Determine the [x, y] coordinate at the center of the cell enclosing the given text.  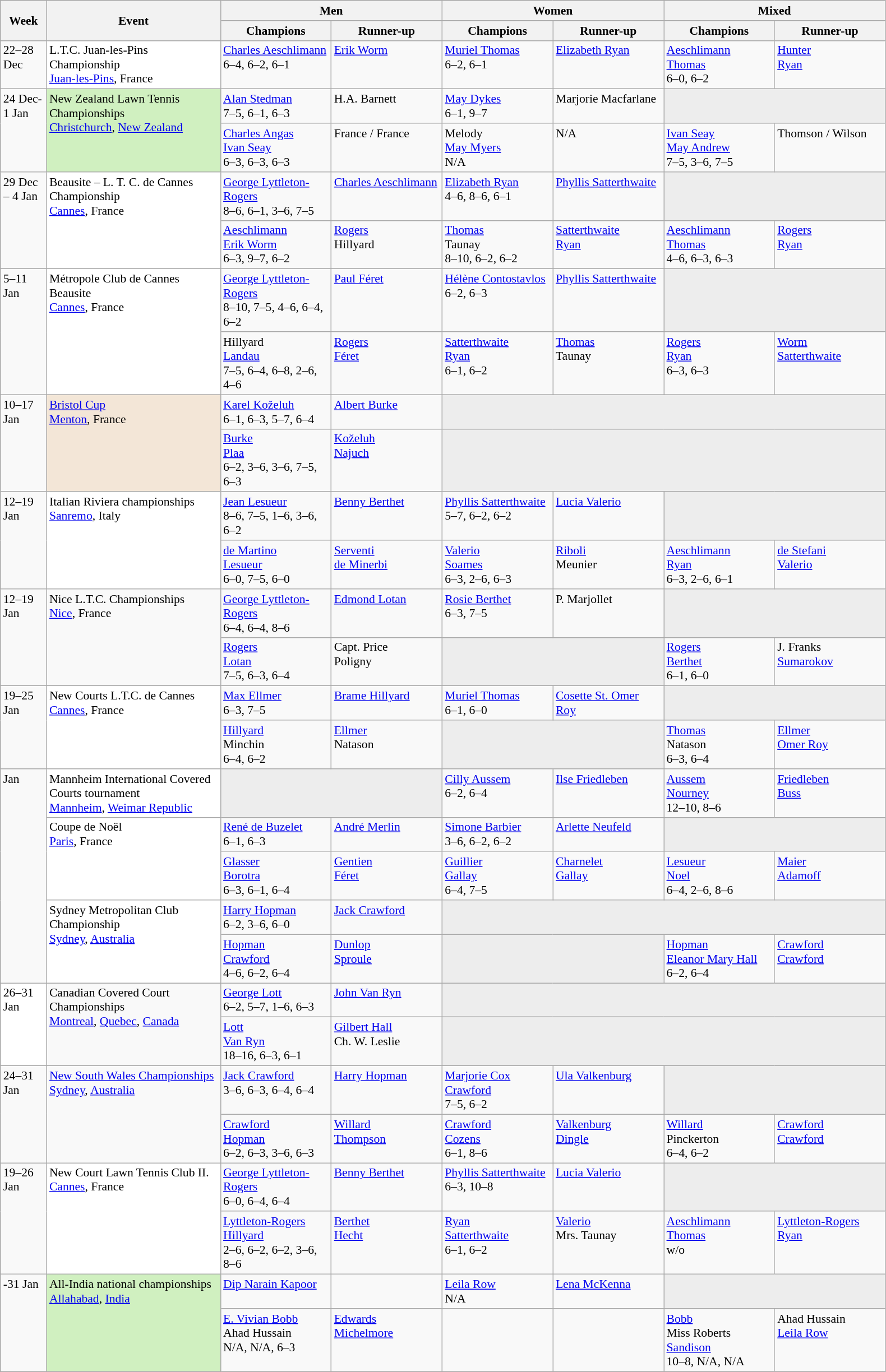
George Lyttleton-Rogers6–4, 6–4, 8–6 [276, 613]
24 Dec-1 Jan [24, 131]
Burke Plaa6–2, 3–6, 3–6, 7–5, 6–3 [276, 460]
Marjorie Cox Crawford7–5, 6–2 [497, 1091]
Jan [24, 876]
Crawford Cozens6–1, 8–6 [497, 1139]
N/A [608, 148]
J. Franks Sumarokov [830, 661]
Friedleben Buss [830, 794]
Serventi de Minerbi [387, 565]
George Lyttleton-Rogers8–10, 7–5, 4–6, 6–4, 6–2 [276, 300]
Rosie Berthet6–3, 7–5 [497, 613]
Canadian Covered Court ChampionshipsMontreal, Quebec, Canada [133, 1025]
Elizabeth Ryan4–6, 8–6, 6–1 [497, 196]
Leila RowN/A [497, 1291]
Aeschlimann Ryan6–3, 2–6, 6–1 [719, 565]
Cilly Aussem6–2, 6–4 [497, 794]
Rogers Hillyard [387, 244]
Brame Hillyard [387, 703]
Men [331, 11]
Thomas Taunay [608, 363]
André Merlin [387, 834]
Paul Féret [387, 300]
Karel Koželuh6–1, 6–3, 5–7, 6–4 [276, 411]
L.T.C. Juan-les-Pins ChampionshipJuan-les-Pins, France [133, 65]
Hunter Ryan [830, 65]
19–26 Jan [24, 1218]
Willard Pinckerton6–4, 6–2 [719, 1139]
Valerio Mrs. Taunay [608, 1243]
Thomas Natason6–3, 6–4 [719, 744]
Week [24, 20]
Aussem Nourney12–10, 8–6 [719, 794]
Bobb Miss Roberts Sandison10–8, N/A, N/A [719, 1340]
Lyttleton-Rogers Hillyard2–6, 6–2, 6–2, 3–6, 8–6 [276, 1243]
Italian Riviera championshipsSanremo, Italy [133, 540]
Aeschlimann Erik Worm6–3, 9–7, 6–2 [276, 244]
George Lyttleton-Rogers8–6, 6–1, 3–6, 7–5 [276, 196]
Nice L.T.C. ChampionshipsNice, France [133, 638]
Edwards Michelmore [387, 1340]
Jack Crawford3–6, 6–3, 6–4, 6–4 [276, 1091]
All-India national championshipsAllahabad, India [133, 1323]
Hillyard Minchin6–4, 6–2 [276, 744]
Worm Satterthwaite [830, 363]
Bristol CupMenton, France [133, 443]
19–25 Jan [24, 727]
29 Dec – 4 Jan [24, 221]
John Van Ryn [387, 1000]
Melody May MyersN/A [497, 148]
Koželuh Najuch [387, 460]
France / France [387, 148]
Charles Aeschlimann [387, 196]
Rogers Ryan6–3, 6–3 [719, 363]
Thomas Taunay8–10, 6–2, 6–2 [497, 244]
Women [553, 11]
Muriel Thomas6–2, 6–1 [497, 65]
Ilse Friedleben [608, 794]
Hélène Contostavlos6–2, 6–3 [497, 300]
René de Buzelet6–1, 6–3 [276, 834]
Beausite – L. T. C. de Cannes ChampionshipCannes, France [133, 221]
Lyttleton-Rogers Ryan [830, 1243]
Ellmer Omer Roy [830, 744]
Lena McKenna [608, 1291]
Harry Hopman6–2, 3–6, 6–0 [276, 917]
Max Ellmer6–3, 7–5 [276, 703]
Rogers Féret [387, 363]
Alan Stedman7–5, 6–1, 6–3 [276, 106]
de Stefani Valerio [830, 565]
Ahad Hussain Leila Row [830, 1340]
26–31 Jan [24, 1025]
Valerio Soames6–3, 2–6, 6–3 [497, 565]
Riboli Meunier [608, 565]
Mannheim International Covered Courts tournamentMannheim, Weimar Republic [133, 794]
Lott Van Ryn18–16, 6–3, 6–1 [276, 1041]
Rogers Lotan7–5, 6–3, 6–4 [276, 661]
Thomson / Wilson [830, 148]
Phyllis Satterthwaite5–7, 6–2, 6–2 [497, 517]
10–17 Jan [24, 443]
Berthet Hecht [387, 1243]
P. Marjollet [608, 613]
New Courts L.T.C. de CannesCannes, France [133, 727]
Rogers Berthet6–1, 6–0 [719, 661]
Gilbert Hall Ch. W. Leslie [387, 1041]
New Zealand Lawn Tennis ChampionshipsChristchurch, New Zealand [133, 131]
Cosette St. Omer Roy [608, 703]
Coupe de NoëlParis, France [133, 859]
Marjorie Macfarlane [608, 106]
5–11 Jan [24, 332]
New South Wales ChampionshipsSydney, Australia [133, 1114]
Hopman Eleanor Mary Hall6–2, 6–4 [719, 958]
24–31 Jan [24, 1114]
George Lott6–2, 5–7, 1–6, 6–3 [276, 1000]
Ivan Seay May Andrew7–5, 3–6, 7–5 [719, 148]
Aeschlimann Thomas6–0, 6–2 [719, 65]
Gentien Féret [387, 877]
Ellmer Natason [387, 744]
Charnelet Gallay [608, 877]
Valkenburg Dingle [608, 1139]
Erik Worm [387, 65]
Satterthwaite Ryan6–1, 6–2 [497, 363]
Sydney Metropolitan Club ChampionshipSydney, Australia [133, 942]
Hillyard Landau7–5, 6–4, 6–8, 2–6, 4–6 [276, 363]
Satterthwaite Ryan [608, 244]
Willard Thompson [387, 1139]
Charles Aeschlimann6–4, 6–2, 6–1 [276, 65]
22–28 Dec [24, 65]
Rogers Ryan [830, 244]
Edmond Lotan [387, 613]
Charles Angas Ivan Seay6–3, 6–3, 6–3 [276, 148]
New Court Lawn Tennis Club II.Cannes, France [133, 1218]
Dunlop Sproule [387, 958]
Jack Crawford [387, 917]
Maier Adamoff [830, 877]
Capt. Price Poligny [387, 661]
Arlette Neufeld [608, 834]
Hopman Crawford4–6, 6–2, 6–4 [276, 958]
George Lyttleton-Rogers6–0, 6–4, 6–4 [276, 1187]
Ryan Satterthwaite6–1, 6–2 [497, 1243]
Ula Valkenburg [608, 1091]
Guillier Gallay6–4, 7–5 [497, 877]
Crawford Hopman6–2, 6–3, 3–6, 6–3 [276, 1139]
Lesueur Noel6–4, 2–6, 8–6 [719, 877]
Simone Barbier3–6, 6–2, 6–2 [497, 834]
Aeschlimann Thomasw/o [719, 1243]
Elizabeth Ryan [608, 65]
Mixed [775, 11]
-31 Jan [24, 1323]
Métropole Club de Cannes BeausiteCannes, France [133, 332]
Glasser Borotra6–3, 6–1, 6–4 [276, 877]
May Dykes6–1, 9–7 [497, 106]
Phyllis Satterthwaite6–3, 10–8 [497, 1187]
Aeschlimann Thomas4–6, 6–3, 6–3 [719, 244]
Muriel Thomas6–1, 6–0 [497, 703]
Albert Burke [387, 411]
Harry Hopman [387, 1091]
de Martino Lesueur6–0, 7–5, 6–0 [276, 565]
Event [133, 20]
H.A. Barnett [387, 106]
E. Vivian Bobb Ahad HussainN/A, N/A, 6–3 [276, 1340]
Jean Lesueur8–6, 7–5, 1–6, 3–6, 6–2 [276, 517]
Dip Narain Kapoor [276, 1291]
